Locate the cell with the specified text and output its (X, Y) center coordinate. 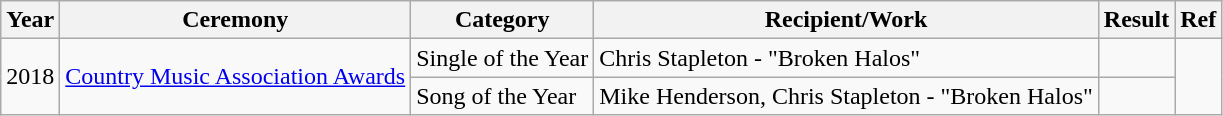
Ref (1198, 20)
Chris Stapleton - "Broken Halos" (846, 58)
Mike Henderson, Chris Stapleton - "Broken Halos" (846, 96)
Category (502, 20)
2018 (30, 77)
Recipient/Work (846, 20)
Ceremony (236, 20)
Single of the Year (502, 58)
Song of the Year (502, 96)
Country Music Association Awards (236, 77)
Result (1136, 20)
Year (30, 20)
